Search for the cell housing the specified text and yield its (x, y) center coordinate. 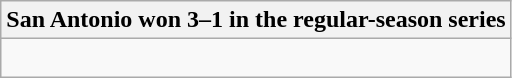
San Antonio won 3–1 in the regular-season series (256, 20)
